Detect which cell encompasses the target text, then output its (x, y) center coordinate. 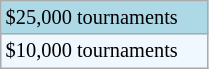
$25,000 tournaments (104, 17)
$10,000 tournaments (104, 51)
